From the cell containing the given text, extract its center point as (x, y) coordinate. 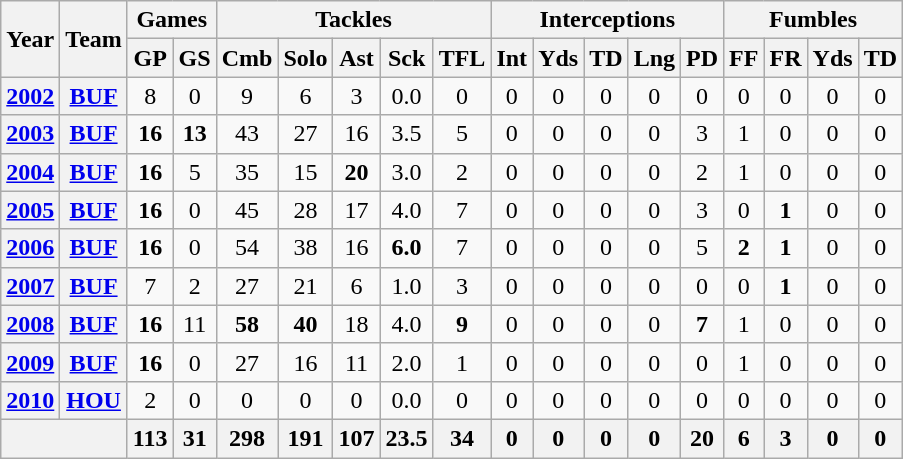
2008 (30, 324)
Cmb (247, 58)
54 (247, 248)
298 (247, 438)
Sck (406, 58)
Solo (306, 58)
2003 (30, 134)
2006 (30, 248)
21 (306, 286)
40 (306, 324)
31 (194, 438)
18 (356, 324)
113 (150, 438)
8 (150, 96)
2004 (30, 172)
28 (306, 210)
HOU (94, 400)
Lng (654, 58)
6.0 (406, 248)
FF (744, 58)
15 (306, 172)
191 (306, 438)
13 (194, 134)
PD (702, 58)
Ast (356, 58)
34 (462, 438)
3.5 (406, 134)
2.0 (406, 362)
3.0 (406, 172)
2009 (30, 362)
2007 (30, 286)
Year (30, 39)
TFL (462, 58)
2005 (30, 210)
43 (247, 134)
2010 (30, 400)
GS (194, 58)
107 (356, 438)
GP (150, 58)
Fumbles (814, 20)
38 (306, 248)
Int (512, 58)
35 (247, 172)
45 (247, 210)
FR (786, 58)
58 (247, 324)
23.5 (406, 438)
2002 (30, 96)
Interceptions (608, 20)
17 (356, 210)
Team (94, 39)
Games (172, 20)
Tackles (354, 20)
1.0 (406, 286)
